Locate the cell with the specified text and output its [X, Y] center coordinate. 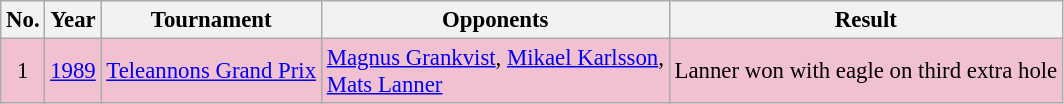
Teleannons Grand Prix [211, 72]
No. [23, 20]
Lanner won with eagle on third extra hole [866, 72]
Year [73, 20]
Magnus Grankvist, Mikael Karlsson, Mats Lanner [495, 72]
1989 [73, 72]
Result [866, 20]
1 [23, 72]
Tournament [211, 20]
Opponents [495, 20]
